Pinpoint the cell where the given text exists, returning its (x, y) midpoint coordinate. 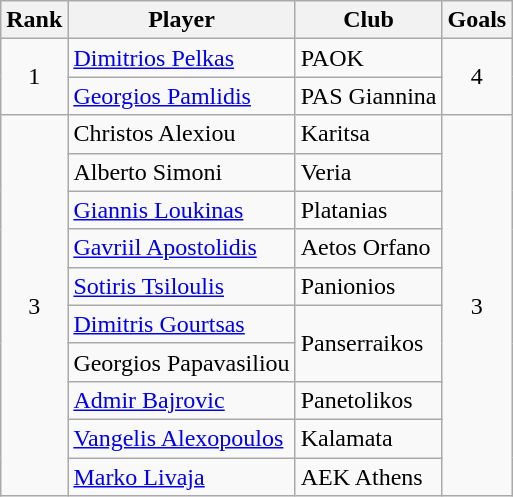
Rank (34, 20)
Admir Bajrovic (182, 400)
Georgios Papavasiliou (182, 362)
Panserraikos (368, 343)
Panetolikos (368, 400)
Karitsa (368, 134)
Player (182, 20)
Club (368, 20)
PAS Giannina (368, 96)
4 (477, 77)
Dimitris Gourtsas (182, 324)
Vangelis Alexopoulos (182, 438)
PAOK (368, 58)
Panionios (368, 286)
Aetos Orfano (368, 248)
Georgios Pamlidis (182, 96)
Goals (477, 20)
Kalamata (368, 438)
Gavriil Apostolidis (182, 248)
Marko Livaja (182, 477)
Veria (368, 172)
Alberto Simoni (182, 172)
Dimitrios Pelkas (182, 58)
AEK Athens (368, 477)
1 (34, 77)
Platanias (368, 210)
Giannis Loukinas (182, 210)
Christos Alexiou (182, 134)
Sotiris Tsiloulis (182, 286)
